Pinpoint the cell where the given text exists, returning its [x, y] midpoint coordinate. 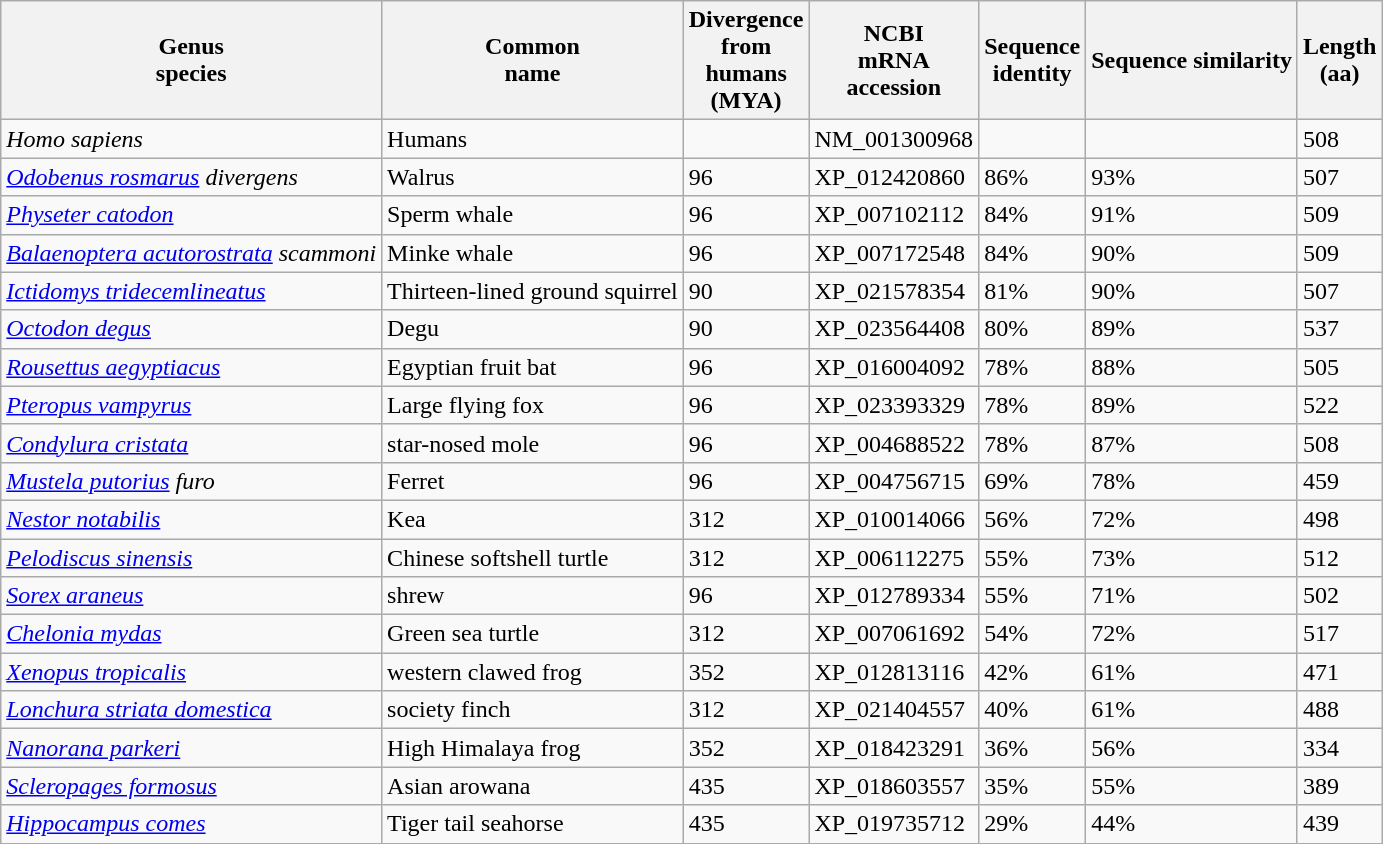
498 [1339, 519]
Large flying fox [533, 405]
society finch [533, 710]
XP_012813116 [894, 672]
505 [1339, 367]
XP_007102112 [894, 215]
Kea [533, 519]
Thirteen-lined ground squirrel [533, 291]
XP_004756715 [894, 481]
NM_001300968 [894, 139]
54% [1032, 634]
439 [1339, 824]
512 [1339, 557]
Homo sapiens [192, 139]
Tiger tail seahorse [533, 824]
Physeter catodon [192, 215]
XP_007172548 [894, 253]
93% [1192, 177]
Genusspecies [192, 60]
XP_021404557 [894, 710]
Asian arowana [533, 786]
Sorex araneus [192, 596]
Condylura cristata [192, 443]
86% [1032, 177]
Degu [533, 329]
Octodon degus [192, 329]
42% [1032, 672]
Mustela putorius furo [192, 481]
Length(aa) [1339, 60]
XP_007061692 [894, 634]
502 [1339, 596]
88% [1192, 367]
334 [1339, 748]
XP_012420860 [894, 177]
471 [1339, 672]
Sperm whale [533, 215]
XP_023564408 [894, 329]
73% [1192, 557]
522 [1339, 405]
81% [1032, 291]
XP_006112275 [894, 557]
Commonname [533, 60]
389 [1339, 786]
XP_010014066 [894, 519]
star-nosed mole [533, 443]
91% [1192, 215]
XP_004688522 [894, 443]
XP_018603557 [894, 786]
Nestor notabilis [192, 519]
Divergencefromhumans(MYA) [746, 60]
Pteropus vampyrus [192, 405]
Lonchura striata domestica [192, 710]
29% [1032, 824]
XP_012789334 [894, 596]
Minke whale [533, 253]
80% [1032, 329]
XP_019735712 [894, 824]
shrew [533, 596]
Scleropages formosus [192, 786]
Odobenus rosmarus divergens [192, 177]
XP_016004092 [894, 367]
Hippocampus comes [192, 824]
71% [1192, 596]
High Himalaya frog [533, 748]
Walrus [533, 177]
XP_018423291 [894, 748]
517 [1339, 634]
Humans [533, 139]
Chelonia mydas [192, 634]
XP_021578354 [894, 291]
488 [1339, 710]
69% [1032, 481]
Xenopus tropicalis [192, 672]
Ictidomys tridecemlineatus [192, 291]
36% [1032, 748]
Egyptian fruit bat [533, 367]
Nanorana parkeri [192, 748]
western clawed frog [533, 672]
537 [1339, 329]
459 [1339, 481]
44% [1192, 824]
XP_023393329 [894, 405]
Sequenceidentity [1032, 60]
Chinese softshell turtle [533, 557]
Green sea turtle [533, 634]
Sequence similarity [1192, 60]
87% [1192, 443]
35% [1032, 786]
Ferret [533, 481]
Pelodiscus sinensis [192, 557]
Rousettus aegyptiacus [192, 367]
40% [1032, 710]
NCBImRNAaccession [894, 60]
Balaenoptera acutorostrata scammoni [192, 253]
